For the text-containing cell, return its midpoint in (x, y) coordinate format. 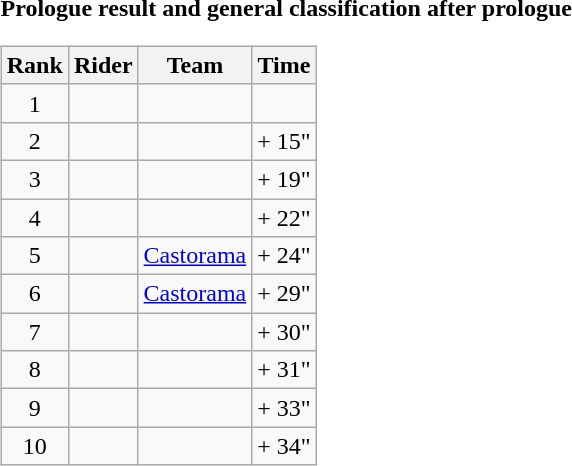
+ 19" (284, 179)
Rank (34, 65)
+ 15" (284, 141)
10 (34, 446)
+ 22" (284, 217)
+ 24" (284, 256)
5 (34, 256)
+ 31" (284, 370)
Time (284, 65)
+ 29" (284, 294)
Rider (103, 65)
1 (34, 103)
+ 34" (284, 446)
Team (195, 65)
9 (34, 408)
8 (34, 370)
7 (34, 332)
4 (34, 217)
+ 30" (284, 332)
2 (34, 141)
6 (34, 294)
3 (34, 179)
+ 33" (284, 408)
